Return (X, Y) of the center of cell containing provided text 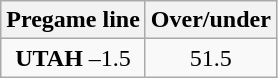
Pregame line (74, 20)
UTAH –1.5 (74, 58)
51.5 (210, 58)
Over/under (210, 20)
